From the cell containing the given text, extract its center point as [x, y] coordinate. 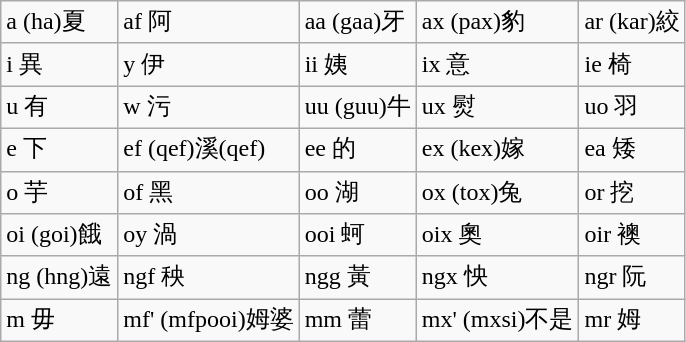
u 有 [60, 108]
ax (pax)豹 [498, 22]
mm 蕾 [358, 320]
mr 姆 [632, 320]
ngx 怏 [498, 278]
m 毋 [60, 320]
ng (hng)遠 [60, 278]
y 伊 [208, 64]
ef (qef)溪(qef) [208, 150]
ngr 阮 [632, 278]
oy 渦 [208, 236]
ngf 秧 [208, 278]
ox (tox)兔 [498, 192]
uu (guu)牛 [358, 108]
or 挖 [632, 192]
ea 矮 [632, 150]
o 芋 [60, 192]
oo 湖 [358, 192]
aa (gaa)牙 [358, 22]
w 污 [208, 108]
a (ha)夏 [60, 22]
mf' (mfpooi)姆婆 [208, 320]
oir 襖 [632, 236]
ar (kar)絞 [632, 22]
ie 椅 [632, 64]
ix 意 [498, 64]
i 異 [60, 64]
ii 姨 [358, 64]
uo 羽 [632, 108]
af 阿 [208, 22]
e 下 [60, 150]
ee 的 [358, 150]
mx' (mxsi)不是 [498, 320]
ooi 蚵 [358, 236]
oi (goi)餓 [60, 236]
oix 奧 [498, 236]
ngg 黃 [358, 278]
ex (kex)嫁 [498, 150]
of 黑 [208, 192]
ux 熨 [498, 108]
